Extract the (x, y) coordinate from the center of the cell holding the provided text.  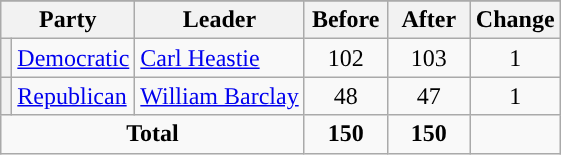
Democratic (74, 58)
Republican (74, 96)
103 (428, 58)
Carl Heastie (220, 58)
Before (346, 20)
Total (152, 134)
After (428, 20)
Leader (220, 20)
Change (515, 20)
48 (346, 96)
Party (68, 20)
102 (346, 58)
William Barclay (220, 96)
47 (428, 96)
